Determine the (x, y) coordinate at the center of the cell enclosing the given text.  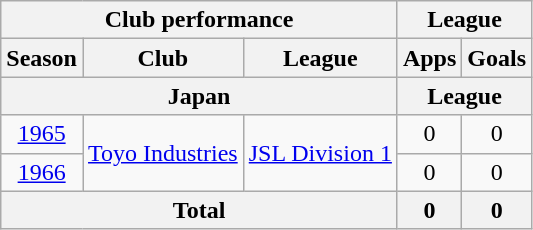
Club (162, 58)
Season (42, 58)
JSL Division 1 (320, 153)
1965 (42, 134)
Toyo Industries (162, 153)
Total (200, 210)
Goals (497, 58)
Club performance (200, 20)
Japan (200, 96)
1966 (42, 172)
Apps (429, 58)
